Capture the cell that displays the provided text and extract its (X, Y) central coordinate. 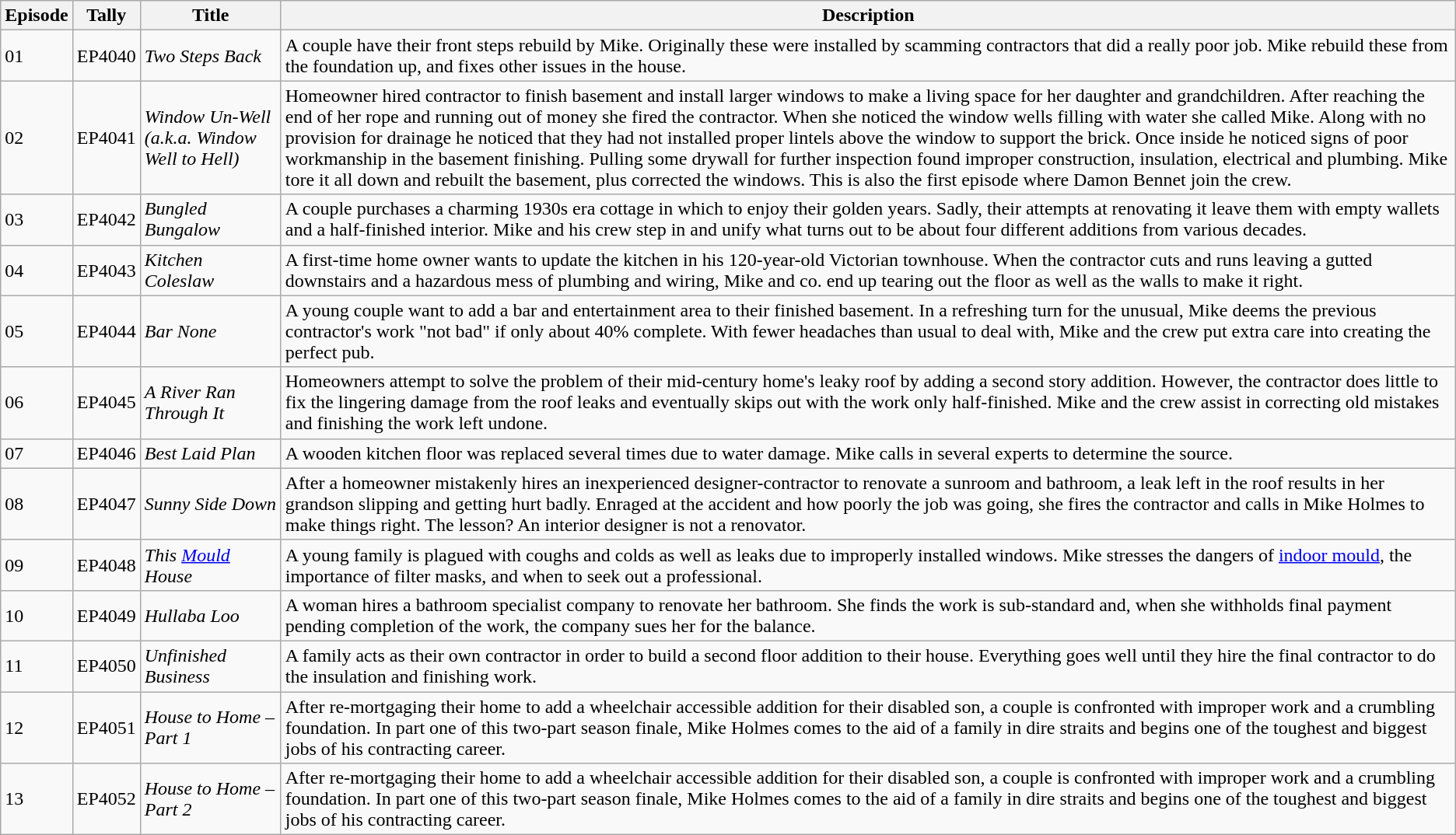
09 (37, 564)
11 (37, 666)
13 (37, 799)
Two Steps Back (210, 56)
EP4043 (106, 271)
Description (868, 16)
This Mould House (210, 564)
Unfinished Business (210, 666)
EP4046 (106, 453)
A wooden kitchen floor was replaced several times due to water damage. Mike calls in several experts to determine the source. (868, 453)
Sunny Side Down (210, 504)
Kitchen Coleslaw (210, 271)
Bar None (210, 331)
06 (37, 403)
04 (37, 271)
Title (210, 16)
EP4048 (106, 564)
Best Laid Plan (210, 453)
12 (37, 728)
Tally (106, 16)
EP4044 (106, 331)
Bungled Bungalow (210, 219)
05 (37, 331)
EP4040 (106, 56)
EP4045 (106, 403)
EP4052 (106, 799)
EP4042 (106, 219)
House to Home – Part 2 (210, 799)
A River Ran Through It (210, 403)
10 (37, 616)
08 (37, 504)
House to Home – Part 1 (210, 728)
EP4051 (106, 728)
EP4049 (106, 616)
Hullaba Loo (210, 616)
EP4047 (106, 504)
Episode (37, 16)
EP4041 (106, 138)
Window Un-Well (a.k.a. Window Well to Hell) (210, 138)
01 (37, 56)
02 (37, 138)
03 (37, 219)
07 (37, 453)
EP4050 (106, 666)
